Pinpoint the cell where the given text exists, returning its (x, y) midpoint coordinate. 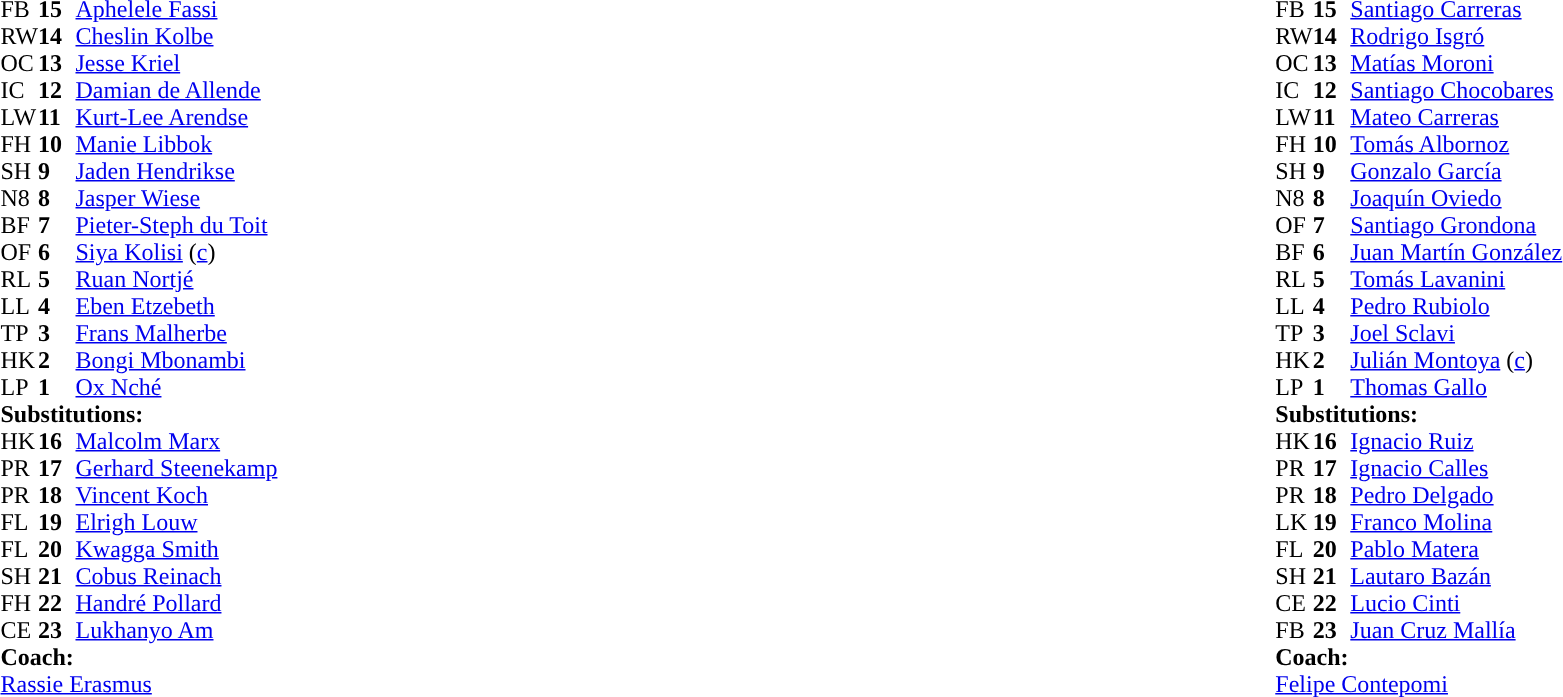
Handré Pollard (177, 604)
Santiago Grondona (1456, 226)
Frans Malherbe (177, 334)
Rassie Erasmus (138, 684)
Kwagga Smith (177, 550)
Pedro Rubiolo (1456, 306)
Juan Cruz Mallía (1456, 630)
LK (1294, 522)
Ruan Nortjé (177, 280)
Julián Montoya (c) (1456, 360)
Cheslin Kolbe (177, 36)
Matías Moroni (1456, 64)
Tomás Albornoz (1456, 144)
Pablo Matera (1456, 550)
Juan Martín González (1456, 252)
Lautaro Bazán (1456, 576)
Tomás Lavanini (1456, 280)
Ignacio Calles (1456, 468)
Felipe Contepomi (1418, 684)
Jesse Kriel (177, 64)
Lucio Cinti (1456, 604)
Ox Nché (177, 388)
Gonzalo García (1456, 172)
Pedro Delgado (1456, 496)
Franco Molina (1456, 522)
Cobus Reinach (177, 576)
Kurt-Lee Arendse (177, 118)
Jaden Hendrikse (177, 172)
Vincent Koch (177, 496)
Jasper Wiese (177, 198)
Thomas Gallo (1456, 388)
Elrigh Louw (177, 522)
Joaquín Oviedo (1456, 198)
Santiago Chocobares (1456, 90)
Damian de Allende (177, 90)
Malcolm Marx (177, 442)
FB (1294, 630)
Bongi Mbonambi (177, 360)
Rodrigo Isgró (1456, 36)
Ignacio Ruiz (1456, 442)
Siya Kolisi (c) (177, 252)
Gerhard Steenekamp (177, 468)
Joel Sclavi (1456, 334)
Eben Etzebeth (177, 306)
Lukhanyo Am (177, 630)
Manie Libbok (177, 144)
Pieter-Steph du Toit (177, 226)
Mateo Carreras (1456, 118)
